Scan for the cell matching the given text and deliver its [x, y] coordinate at center. 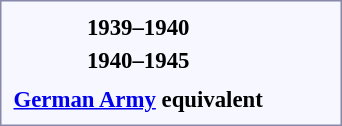
German Army equivalent [138, 99]
1940–1945 [138, 60]
1939–1940 [138, 27]
